Provide the [x, y] coordinate of the cell's center where the given text is located.  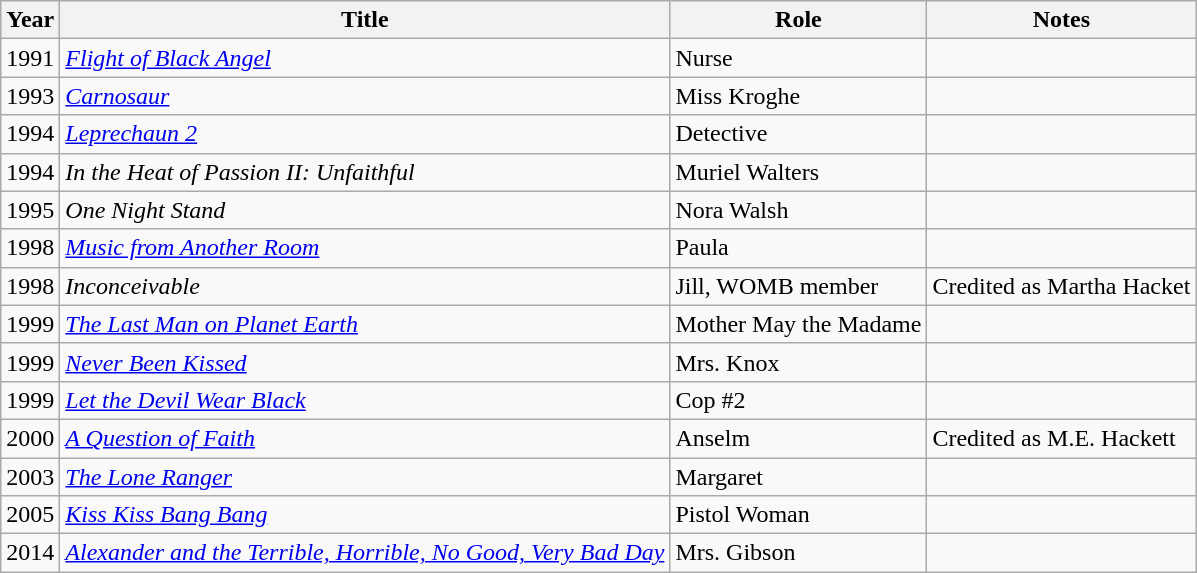
1995 [30, 210]
Carnosaur [365, 96]
Pistol Woman [798, 515]
Role [798, 20]
Alexander and the Terrible, Horrible, No Good, Very Bad Day [365, 553]
Title [365, 20]
Inconceivable [365, 286]
A Question of Faith [365, 438]
Credited as M.E. Hackett [1062, 438]
The Last Man on Planet Earth [365, 324]
Anselm [798, 438]
Mother May the Madame [798, 324]
Year [30, 20]
2014 [30, 553]
Nurse [798, 58]
One Night Stand [365, 210]
Kiss Kiss Bang Bang [365, 515]
Muriel Walters [798, 172]
Mrs. Knox [798, 362]
Detective [798, 134]
Jill, WOMB member [798, 286]
Margaret [798, 477]
2003 [30, 477]
Leprechaun 2 [365, 134]
2005 [30, 515]
Miss Kroghe [798, 96]
Cop #2 [798, 400]
The Lone Ranger [365, 477]
Nora Walsh [798, 210]
Flight of Black Angel [365, 58]
1991 [30, 58]
Let the Devil Wear Black [365, 400]
1993 [30, 96]
Credited as Martha Hacket [1062, 286]
Paula [798, 248]
In the Heat of Passion II: Unfaithful [365, 172]
2000 [30, 438]
Never Been Kissed [365, 362]
Music from Another Room [365, 248]
Notes [1062, 20]
Mrs. Gibson [798, 553]
